Search for the cell housing the specified text and yield its (X, Y) center coordinate. 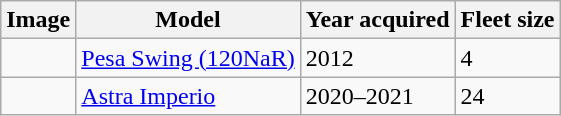
Image (38, 20)
2012 (378, 58)
24 (508, 96)
4 (508, 58)
Model (188, 20)
Fleet size (508, 20)
Pesa Swing (120NaR) (188, 58)
2020–2021 (378, 96)
Year acquired (378, 20)
Astra Imperio (188, 96)
